Locate the cell with the specified text and output its [x, y] center coordinate. 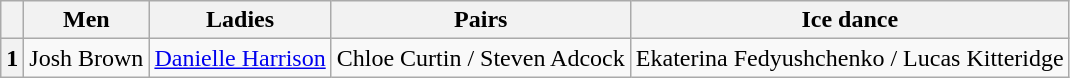
Ice dance [850, 20]
Ekaterina Fedyushchenko / Lucas Kitteridge [850, 58]
Chloe Curtin / Steven Adcock [480, 58]
Ladies [240, 20]
Men [86, 20]
Pairs [480, 20]
1 [12, 58]
Danielle Harrison [240, 58]
Josh Brown [86, 58]
